Provide the [x, y] coordinate of the cell's center where the given text is located.  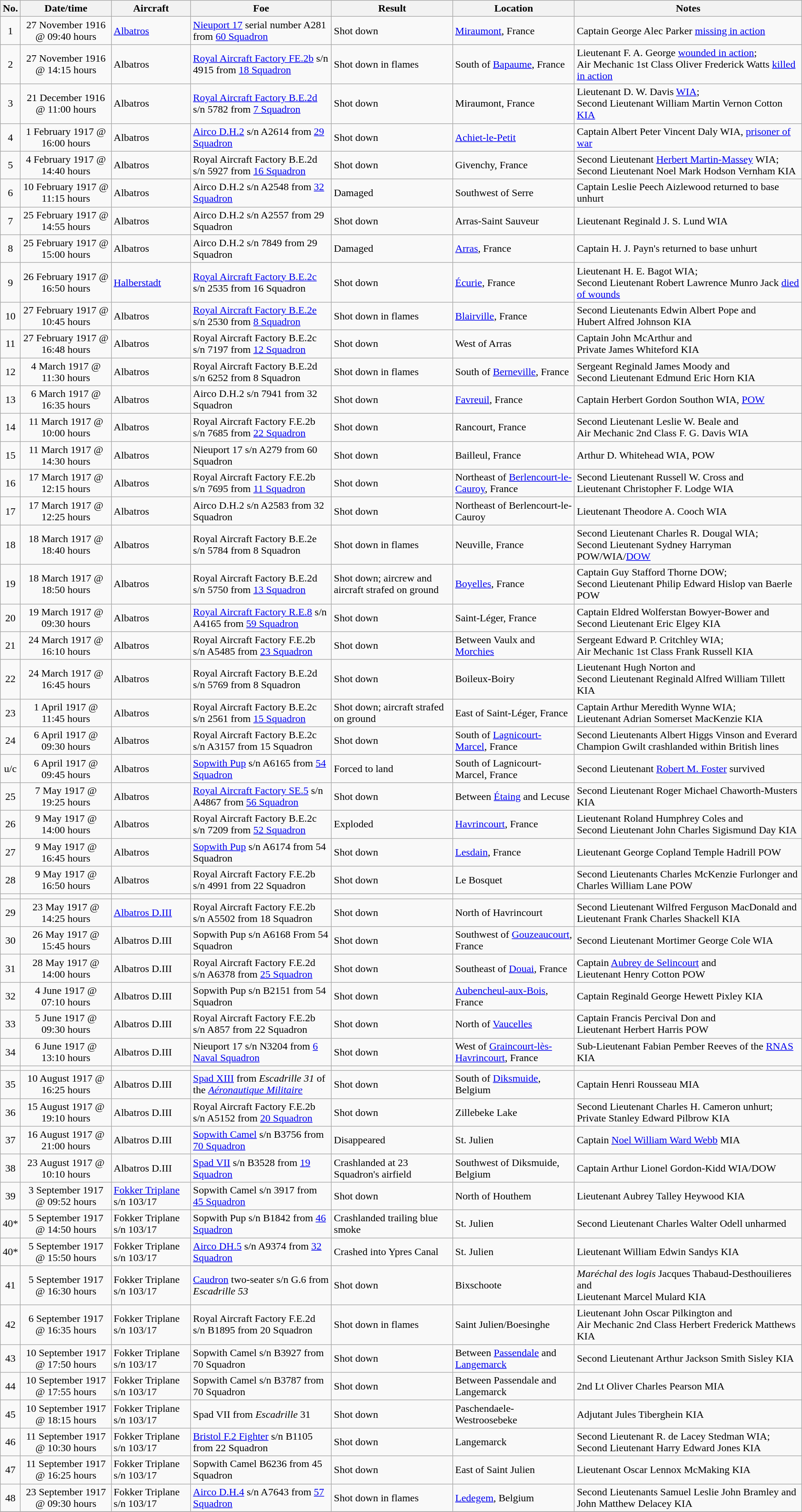
Spad XIII from Escadrille 31 of the Aéronautique Militaire [261, 1084]
Sopwith Camel s/n B3927 from 70 Squadron [261, 1358]
45 [10, 1414]
Arthur D. Whitehead WIA, POW [688, 456]
Lieutenant F. A. George wounded in action; Air Mechanic 1st Class Oliver Frederick Watts killed in action [688, 64]
27 [10, 852]
Sopwith Camel B6236 from 45 Squadron [261, 1470]
27 November 1916 @ 09:40 hours [66, 31]
Between Vaulx and Morchies [514, 646]
Captain Henri Rousseau MIA [688, 1084]
Lieutenant D. W. Davis WIA; Second Lieutenant William Martin Vernon Cotton KIA [688, 104]
Captain Reginald George Hewett Pixley KIA [688, 996]
11 [10, 343]
Captain Albert Peter Vincent Daly WIA, prisoner of war [688, 137]
29 [10, 913]
Sopwith Camel s/n 3917 from 45 Squadron [261, 1196]
Second Lieutenant Arthur Jackson Smith Sisley KIA [688, 1358]
Lieutenant Roland Humphrey Coles and Second Lieutenant John Charles Sigismund Day KIA [688, 824]
9 [10, 282]
Royal Aircraft Factory FE.2b s/n 4915 from 18 Squadron [261, 64]
Caudron two-seater s/n G.6 from Escadrille 53 [261, 1285]
Captain Herbert Gordon Southon WIA, POW [688, 400]
Southwest of Gouzeaucourt, France [514, 940]
Bixschoote [514, 1285]
Northeast of Berlencourt-le-Cauroy [514, 511]
North of Vaucelles [514, 1024]
34 [10, 1052]
17 [10, 511]
Royal Aircraft Factory F.E.2b s/n 7685 from 22 Squadron [261, 427]
25 February 1917 @ 15:00 hours [66, 248]
46 [10, 1442]
27 February 1917 @ 10:45 hours [66, 316]
Second Lieutenant Charles H. Cameron unhurt; Private Stanley Edward Pilbrow KIA [688, 1112]
Sopwith Pup s/n A6165 from 54 Squadron [261, 768]
Airco D.H.4 s/n A7643 from 57 Squadron [261, 1498]
No. [10, 9]
19 [10, 584]
Lieutenant Aubrey Talley Heywood KIA [688, 1196]
Captain George Alec Parker missing in action [688, 31]
6 April 1917 @ 09:30 hours [66, 741]
Captain Guy Stafford Thorne DOW; Second Lieutenant Philip Edward Hislop van Baerle POW [688, 584]
Neuville, France [514, 545]
Bristol F.2 Fighter s/n B1105 from 22 Squadron [261, 1442]
Sopwith Camel s/n B3787 from 70 Squadron [261, 1387]
10 September 1917 @ 18:15 hours [66, 1414]
West of Arras [514, 343]
Sopwith Camel s/n B3756 from 70 Squadron [261, 1140]
Royal Aircraft Factory F.E.2b s/n A5485 from 23 Squadron [261, 646]
10 February 1917 @ 11:15 hours [66, 193]
10 September 1917 @ 17:55 hours [66, 1387]
5 June 1917 @ 09:30 hours [66, 1024]
Sergeant Edward P. Critchley WIA; Air Mechanic 1st Class Frank Russell KIA [688, 646]
Airco D.H.2 s/n 7941 from 32 Squadron [261, 400]
4 June 1917 @ 07:10 hours [66, 996]
Airco D.H.2 s/n A2548 from 32 Squadron [261, 193]
South of Berneville, France [514, 372]
4 [10, 137]
Result [392, 9]
23 August 1917 @ 10:10 hours [66, 1168]
Captain Francis Percival Don and Lieutenant Herbert Harris POW [688, 1024]
Second Lieutenant Charles Walter Odell unharmed [688, 1224]
Arras, France [514, 248]
Captain Leslie Peech Aizlewood returned to base unhurt [688, 193]
Shot down; aircraft strafed on ground [392, 713]
35 [10, 1084]
Royal Aircraft Factory F.E.2b s/n 7695 from 11 Squadron [261, 483]
Disappeared [392, 1140]
Between Étaing and Lecuse [514, 796]
10 [10, 316]
North of Houthem [514, 1196]
Royal Aircraft Factory F.E.2b s/n A5502 from 18 Squadron [261, 913]
26 May 1917 @ 15:45 hours [66, 940]
11 March 1917 @ 10:00 hours [66, 427]
Lieutenant Theodore A. Cooch WIA [688, 511]
24 [10, 741]
Maréchal des logis Jacques Thabaud-Desthouilieres and Lieutenant Marcel Mulard KIA [688, 1285]
13 [10, 400]
Lieutenant Oscar Lennox McMaking KIA [688, 1470]
Captain Aubrey de Selincourt and Lieutenant Henry Cotton POW [688, 969]
Royal Aircraft Factory F.E.2b s/n 4991 from 22 Squadron [261, 880]
4 March 1917 @ 11:30 hours [66, 372]
Second Lieutenants Edwin Albert Pope and Hubert Alfred Johnson KIA [688, 316]
Lieutenant H. E. Bagot WIA; Second Lieutenant Robert Lawrence Munro Jack died of wounds [688, 282]
Second Lieutenant Charles R. Dougal WIA; Second Lieutenant Sydney Harryman POW/WIA/DOW [688, 545]
36 [10, 1112]
Bailleul, France [514, 456]
11 September 1917 @ 16:25 hours [66, 1470]
Crashlanded at 23 Squadron's airfield [392, 1168]
Forced to land [392, 768]
37 [10, 1140]
Captain Eldred Wolferstan Bowyer-Bower and Second Lieutenant Eric Elgey KIA [688, 617]
Sopwith Pup s/n A6168 From 54 Squadron [261, 940]
16 August 1917 @ 21:00 hours [66, 1140]
Second Lieutenant R. de Lacey Stedman WIA; Second Lieutenant Harry Edward Jones KIA [688, 1442]
Royal Aircraft Factory B.E.2d s/n 5769 from 8 Squadron [261, 679]
Foe [261, 9]
26 [10, 824]
Royal Aircraft Factory F.E.2d s/n A6378 from 25 Squadron [261, 969]
26 February 1917 @ 16:50 hours [66, 282]
Second Lieutenant Mortimer George Cole WIA [688, 940]
Royal Aircraft Factory B.E.2d s/n 5782 from 7 Squadron [261, 104]
Adjutant Jules Tiberghein KIA [688, 1414]
Nieuport 17 serial number A281 from 60 Squadron [261, 31]
12 [10, 372]
Sergeant Reginald James Moody and Second Lieutenant Edmund Eric Horn KIA [688, 372]
Shot down; aircrew and aircraft strafed on ground [392, 584]
Royal Aircraft Factory SE.5 s/n A4867 from 56 Squadron [261, 796]
1 [10, 31]
Givenchy, France [514, 165]
21 December 1916 @ 11:00 hours [66, 104]
Boileux-Boiry [514, 679]
18 March 1917 @ 18:50 hours [66, 584]
Royal Aircraft Factory B.E.2c s/n A3157 from 15 Squadron [261, 741]
Royal Aircraft Factory B.E.2e s/n 5784 from 8 Squadron [261, 545]
5 September 1917 @ 15:50 hours [66, 1251]
24 March 1917 @ 16:45 hours [66, 679]
Second Lieutenants Albert Higgs Vinson and Everard Champion Gwilt crashlanded within British lines [688, 741]
5 September 1917 @ 16:30 hours [66, 1285]
6 June 1917 @ 13:10 hours [66, 1052]
Langemarck [514, 1442]
Airco D.H.2 s/n 7849 from 29 Squadron [261, 248]
15 [10, 456]
Lieutenant Hugh Norton and Second Lieutenant Reginald Alfred William Tillett KIA [688, 679]
33 [10, 1024]
25 February 1917 @ 14:55 hours [66, 221]
4 February 1917 @ 14:40 hours [66, 165]
Second Lieutenant Russell W. Cross and Lieutenant Christopher F. Lodge WIA [688, 483]
14 [10, 427]
Spad VII s/n B3528 from 19 Squadron [261, 1168]
Lesdain, France [514, 852]
15 August 1917 @ 19:10 hours [66, 1112]
41 [10, 1285]
7 May 1917 @ 19:25 hours [66, 796]
Second Lieutenant Leslie W. Beale and Air Mechanic 2nd Class F. G. Davis WIA [688, 427]
Crashlanded trailing blue smoke [392, 1224]
11 March 1917 @ 14:30 hours [66, 456]
Lieutenant William Edwin Sandys KIA [688, 1251]
3 September 1917 @ 09:52 hours [66, 1196]
East of Saint Julien [514, 1470]
Second Lieutenant Herbert Martin-Massey WIA; Second Lieutenant Noel Mark Hodson Vernham KIA [688, 165]
Halberstadt [151, 282]
Airco DH.5 s/n A9374 from 32 Squadron [261, 1251]
10 August 1917 @ 16:25 hours [66, 1084]
11 September 1917 @ 10:30 hours [66, 1442]
9 May 1917 @ 16:45 hours [66, 852]
18 [10, 545]
Favreuil, France [514, 400]
28 [10, 880]
South of Diksmuide, Belgium [514, 1084]
6 September 1917 @ 16:35 hours [66, 1325]
Southeast of Douai, France [514, 969]
u/c [10, 768]
38 [10, 1168]
Lieutenant John Oscar Pilkington and Air Mechanic 2nd Class Herbert Frederick Matthews KIA [688, 1325]
Date/time [66, 9]
Rancourt, France [514, 427]
8 [10, 248]
Royal Aircraft Factory B.E.2c s/n 2561 from 15 Squadron [261, 713]
28 May 1917 @ 14:00 hours [66, 969]
Location [514, 9]
West of Graincourt-lès-Havrincourt, France [514, 1052]
17 March 1917 @ 12:25 hours [66, 511]
6 April 1917 @ 09:45 hours [66, 768]
Boyelles, France [514, 584]
Exploded [392, 824]
30 [10, 940]
Captain Arthur Meredith Wynne WIA; Lieutenant Adrian Somerset MacKenzie KIA [688, 713]
27 November 1916 @ 14:15 hours [66, 64]
Spad VII from Escadrille 31 [261, 1414]
19 March 1917 @ 09:30 hours [66, 617]
6 March 1917 @ 16:35 hours [66, 400]
47 [10, 1470]
Airco D.H.2 s/n A2557 from 29 Squadron [261, 221]
Arras-Saint Sauveur [514, 221]
East of Saint-Léger, France [514, 713]
Second Lieutenant Wilfred Ferguson MacDonald and Lieutenant Frank Charles Shackell KIA [688, 913]
Royal Aircraft Factory B.E.2d s/n 6252 from 8 Squadron [261, 372]
43 [10, 1358]
25 [10, 796]
10 September 1917 @ 17:50 hours [66, 1358]
Royal Aircraft Factory F.E.2b s/n A857 from 22 Squadron [261, 1024]
Airco D.H.2 s/n A2614 from 29 Squadron [261, 137]
18 March 1917 @ 18:40 hours [66, 545]
Royal Aircraft Factory B.E.2c s/n 7209 from 52 Squadron [261, 824]
Royal Aircraft Factory F.E.2d s/n B1895 from 20 Squadron [261, 1325]
21 [10, 646]
5 September 1917 @ 14:50 hours [66, 1224]
Achiet-le-Petit [514, 137]
Airco D.H.2 s/n A2583 from 32 Squadron [261, 511]
Captain Arthur Lionel Gordon-Kidd WIA/DOW [688, 1168]
23 May 1917 @ 14:25 hours [66, 913]
Royal Aircraft Factory B.E.2e s/n 2530 from 8 Squadron [261, 316]
Lieutenant George Copland Temple Hadrill POW [688, 852]
24 March 1917 @ 16:10 hours [66, 646]
Crashed into Ypres Canal [392, 1251]
Sopwith Pup s/n A6174 from 54 Squadron [261, 852]
Écurie, France [514, 282]
North of Havrincourt [514, 913]
31 [10, 969]
1 February 1917 @ 16:00 hours [66, 137]
1 April 1917 @ 11:45 hours [66, 713]
Second Lieutenant Roger Michael Chaworth-Musters KIA [688, 796]
7 [10, 221]
Ledegem, Belgium [514, 1498]
32 [10, 996]
South of Bapaume, France [514, 64]
Royal Aircraft Factory B.E.2d s/n 5750 from 13 Squadron [261, 584]
3 [10, 104]
20 [10, 617]
Aubencheul-aux-Bois, France [514, 996]
Havrincourt, France [514, 824]
5 [10, 165]
2 [10, 64]
Lieutenant Reginald J. S. Lund WIA [688, 221]
Saint Julien/Boesinghe [514, 1325]
2nd Lt Oliver Charles Pearson MIA [688, 1387]
23 [10, 713]
Blairville, France [514, 316]
Sub-Lieutenant Fabian Pember Reeves of the RNAS KIA [688, 1052]
Second Lieutenant Robert M. Foster survived [688, 768]
16 [10, 483]
Southwest of Serre [514, 193]
Le Bosquet [514, 880]
42 [10, 1325]
Second Lieutenants Charles McKenzie Furlonger and Charles William Lane POW [688, 880]
Captain Noel William Ward Webb MIA [688, 1140]
Captain John McArthur and Private James Whiteford KIA [688, 343]
27 February 1917 @ 16:48 hours [66, 343]
Notes [688, 9]
Paschendaele-Westroosebeke [514, 1414]
Southwest of Diksmuide, Belgium [514, 1168]
44 [10, 1387]
Royal Aircraft Factory B.E.2c s/n 7197 from 12 Squadron [261, 343]
Sopwith Pup s/n B2151 from 54 Squadron [261, 996]
Aircraft [151, 9]
9 May 1917 @ 16:50 hours [66, 880]
6 [10, 193]
Saint-Léger, France [514, 617]
Royal Aircraft Factory B.E.2c s/n 2535 from 16 Squadron [261, 282]
Nieuport 17 s/n N3204 from 6 Naval Squadron [261, 1052]
48 [10, 1498]
Nieuport 17 s/n A279 from 60 Squadron [261, 456]
22 [10, 679]
Royal Aircraft Factory F.E.2b s/n A5152 from 20 Squadron [261, 1112]
39 [10, 1196]
17 March 1917 @ 12:15 hours [66, 483]
Second Lieutenants Samuel Leslie John Bramley and John Matthew Delacey KIA [688, 1498]
Northeast of Berlencourt-le-Cauroy, France [514, 483]
Royal Aircraft Factory B.E.2d s/n 5927 from 16 Squadron [261, 165]
Royal Aircraft Factory R.E.8 s/n A4165 from 59 Squadron [261, 617]
Sopwith Pup s/n B1842 from 46 Squadron [261, 1224]
23 September 1917 @ 09:30 hours [66, 1498]
Captain H. J. Payn's returned to base unhurt [688, 248]
Zillebeke Lake [514, 1112]
9 May 1917 @ 14:00 hours [66, 824]
